Scan for the cell matching the given text and deliver its [x, y] coordinate at center. 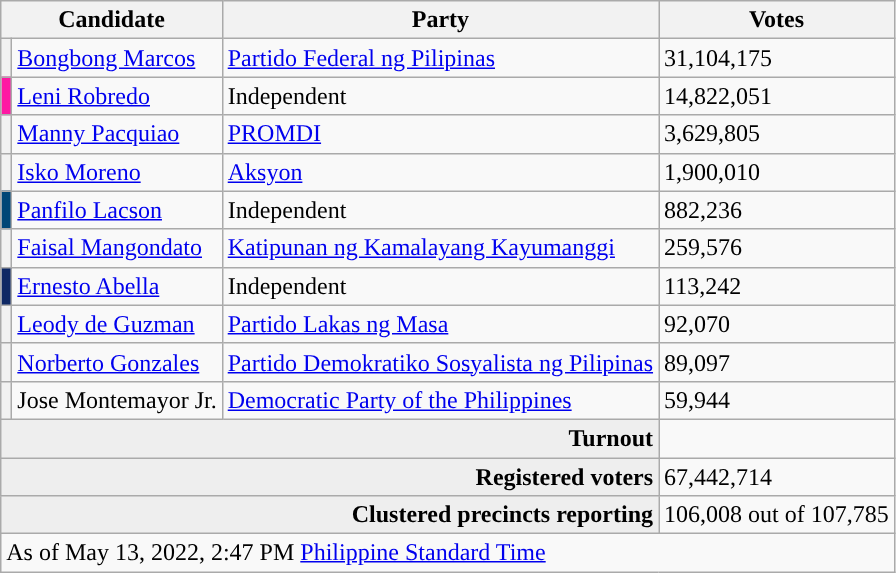
31,104,175 [777, 58]
Partido Lakas ng Masa [440, 324]
Bongbong Marcos [117, 58]
Manny Pacquiao [117, 134]
67,442,714 [777, 477]
Panfilo Lacson [117, 210]
113,242 [777, 286]
Katipunan ng Kamalayang Kayumanggi [440, 248]
Democratic Party of the Philippines [440, 400]
Leni Robredo [117, 96]
59,944 [777, 400]
Norberto Gonzales [117, 362]
Isko Moreno [117, 172]
1,900,010 [777, 172]
3,629,805 [777, 134]
Jose Montemayor Jr. [117, 400]
Clustered precincts reporting [330, 515]
Votes [777, 20]
Candidate [112, 20]
Ernesto Abella [117, 286]
PROMDI [440, 134]
14,822,051 [777, 96]
Turnout [330, 438]
Faisal Mangondato [117, 248]
Leody de Guzman [117, 324]
Aksyon [440, 172]
Registered voters [330, 477]
Partido Demokratiko Sosyalista ng Pilipinas [440, 362]
106,008 out of 107,785 [777, 515]
259,576 [777, 248]
92,070 [777, 324]
Party [440, 20]
Partido Federal ng Pilipinas [440, 58]
882,236 [777, 210]
As of May 13, 2022, 2:47 PM Philippine Standard Time [448, 553]
89,097 [777, 362]
